Locate the cell with the specified text and output its (x, y) center coordinate. 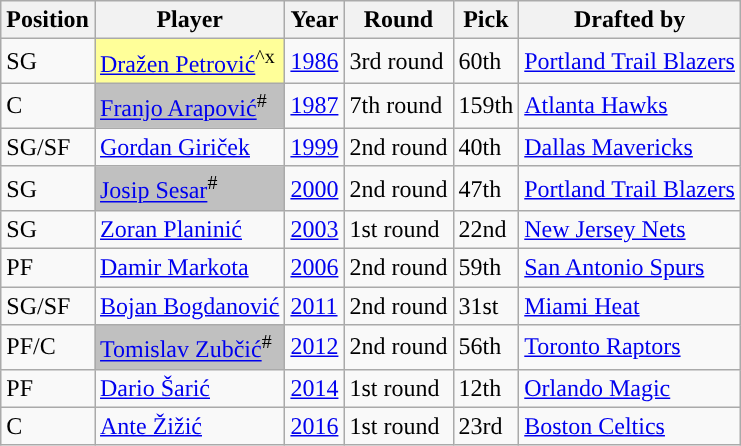
Dražen Petrović^x (189, 62)
Orlando Magic (630, 388)
3rd round (398, 62)
7th round (398, 106)
Bojan Bogdanović (189, 306)
56th (486, 348)
Miami Heat (630, 306)
59th (486, 268)
Franjo Arapović# (189, 106)
23rd (486, 426)
1986 (314, 62)
Round (398, 20)
Ante Žižić (189, 426)
1999 (314, 147)
Toronto Raptors (630, 348)
Position (48, 20)
Player (189, 20)
PF/C (48, 348)
Drafted by (630, 20)
12th (486, 388)
40th (486, 147)
1987 (314, 106)
Gordan Giriček (189, 147)
Dario Šarić (189, 388)
Josip Sesar# (189, 188)
22nd (486, 230)
Tomislav Zubčić# (189, 348)
31st (486, 306)
Dallas Mavericks (630, 147)
Year (314, 20)
2016 (314, 426)
Boston Celtics (630, 426)
2006 (314, 268)
Atlanta Hawks (630, 106)
159th (486, 106)
Damir Markota (189, 268)
2012 (314, 348)
47th (486, 188)
Pick (486, 20)
2011 (314, 306)
2014 (314, 388)
2003 (314, 230)
60th (486, 62)
New Jersey Nets (630, 230)
2000 (314, 188)
San Antonio Spurs (630, 268)
Zoran Planinić (189, 230)
